Find where the given text appears and provide that cell's center as [X, Y] coordinate. 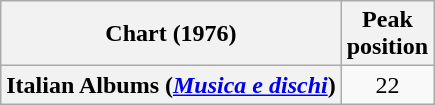
22 [387, 85]
Chart (1976) [171, 34]
Italian Albums (Musica e dischi) [171, 85]
Peakposition [387, 34]
